Return the (X, Y) coordinate for the center point of the cell that contains the specified text.  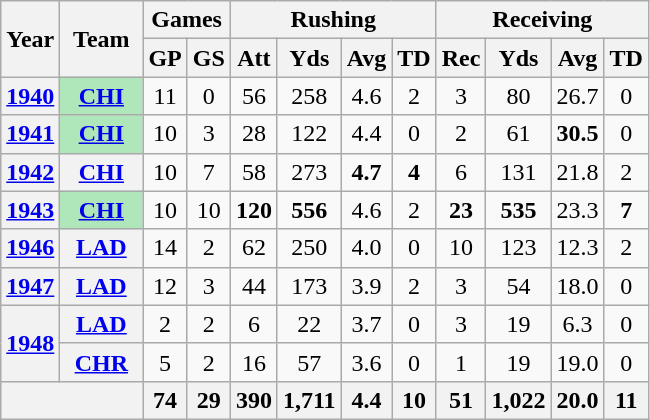
23 (461, 210)
80 (518, 96)
61 (518, 134)
1,711 (309, 400)
Games (186, 20)
122 (309, 134)
123 (518, 248)
556 (309, 210)
29 (208, 400)
390 (254, 400)
54 (518, 286)
1948 (30, 343)
62 (254, 248)
Year (30, 39)
1946 (30, 248)
30.5 (578, 134)
Att (254, 58)
Rec (461, 58)
4 (414, 172)
4.7 (366, 172)
1947 (30, 286)
273 (309, 172)
58 (254, 172)
21.8 (578, 172)
12 (165, 286)
GP (165, 58)
26.7 (578, 96)
4.0 (366, 248)
74 (165, 400)
23.3 (578, 210)
28 (254, 134)
535 (518, 210)
19.0 (578, 362)
16 (254, 362)
3.7 (366, 324)
1941 (30, 134)
57 (309, 362)
1 (461, 362)
250 (309, 248)
20.0 (578, 400)
1,022 (518, 400)
1940 (30, 96)
51 (461, 400)
18.0 (578, 286)
258 (309, 96)
6.3 (578, 324)
Team (102, 39)
12.3 (578, 248)
120 (254, 210)
1942 (30, 172)
44 (254, 286)
Rushing (333, 20)
131 (518, 172)
22 (309, 324)
173 (309, 286)
56 (254, 96)
GS (208, 58)
5 (165, 362)
CHR (102, 362)
Receiving (542, 20)
3.6 (366, 362)
3.9 (366, 286)
14 (165, 248)
1943 (30, 210)
